From the cell containing the given text, extract its center point as [x, y] coordinate. 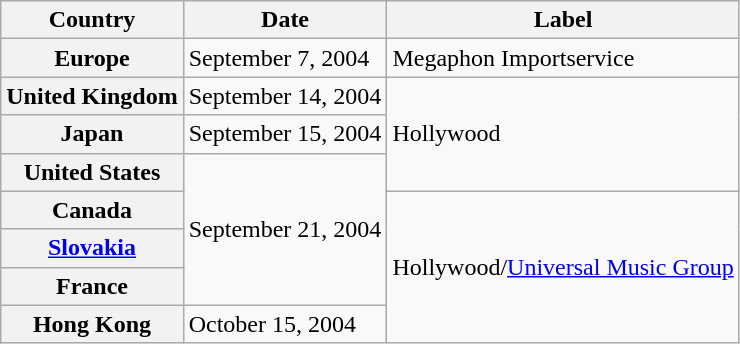
Megaphon Importservice [563, 58]
Slovakia [92, 248]
Country [92, 20]
Japan [92, 134]
September 7, 2004 [285, 58]
United Kingdom [92, 96]
Date [285, 20]
Canada [92, 210]
September 14, 2004 [285, 96]
United States [92, 172]
France [92, 286]
Europe [92, 58]
September 15, 2004 [285, 134]
October 15, 2004 [285, 324]
September 21, 2004 [285, 229]
Hollywood [563, 134]
Hollywood/Universal Music Group [563, 267]
Label [563, 20]
Hong Kong [92, 324]
